Detect which cell encompasses the target text, then output its (X, Y) center coordinate. 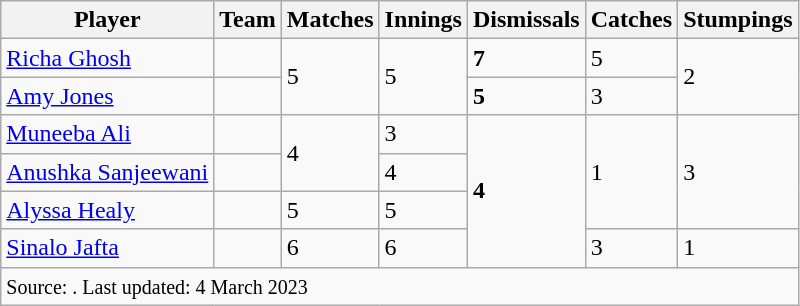
2 (738, 77)
Muneeba Ali (108, 134)
Matches (330, 20)
Amy Jones (108, 96)
Anushka Sanjeewani (108, 172)
Team (248, 20)
Innings (423, 20)
Stumpings (738, 20)
7 (526, 58)
Dismissals (526, 20)
Player (108, 20)
Sinalo Jafta (108, 248)
Catches (631, 20)
Richa Ghosh (108, 58)
Alyssa Healy (108, 210)
Source: . Last updated: 4 March 2023 (400, 286)
